For the text-containing cell, return its midpoint in [X, Y] coordinate format. 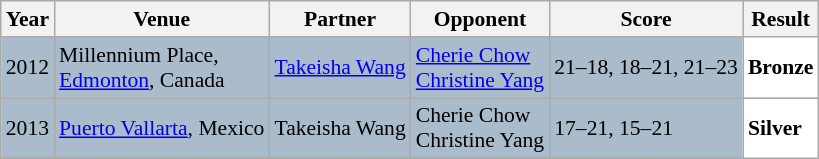
Result [781, 19]
2013 [28, 128]
Opponent [480, 19]
Silver [781, 128]
Score [646, 19]
Bronze [781, 68]
17–21, 15–21 [646, 128]
Venue [162, 19]
2012 [28, 68]
Puerto Vallarta, Mexico [162, 128]
Millennium Place,Edmonton, Canada [162, 68]
21–18, 18–21, 21–23 [646, 68]
Year [28, 19]
Partner [340, 19]
